Detect which cell encompasses the target text, then output its (X, Y) center coordinate. 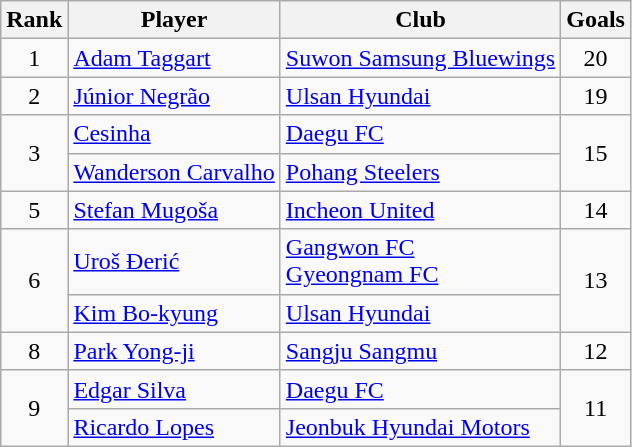
Ricardo Lopes (174, 427)
Rank (34, 20)
Park Yong-ji (174, 351)
Uroš Đerić (174, 262)
Júnior Negrão (174, 96)
20 (596, 58)
Gangwon FCGyeongnam FC (420, 262)
Edgar Silva (174, 389)
8 (34, 351)
Club (420, 20)
9 (34, 408)
Wanderson Carvalho (174, 172)
Sangju Sangmu (420, 351)
3 (34, 153)
14 (596, 210)
13 (596, 280)
19 (596, 96)
Jeonbuk Hyundai Motors (420, 427)
11 (596, 408)
5 (34, 210)
Player (174, 20)
15 (596, 153)
Incheon United (420, 210)
Goals (596, 20)
1 (34, 58)
Adam Taggart (174, 58)
Suwon Samsung Bluewings (420, 58)
Pohang Steelers (420, 172)
Cesinha (174, 134)
Stefan Mugoša (174, 210)
6 (34, 280)
12 (596, 351)
Kim Bo-kyung (174, 313)
2 (34, 96)
